Determine the (X, Y) coordinate at the center of the cell enclosing the given text.  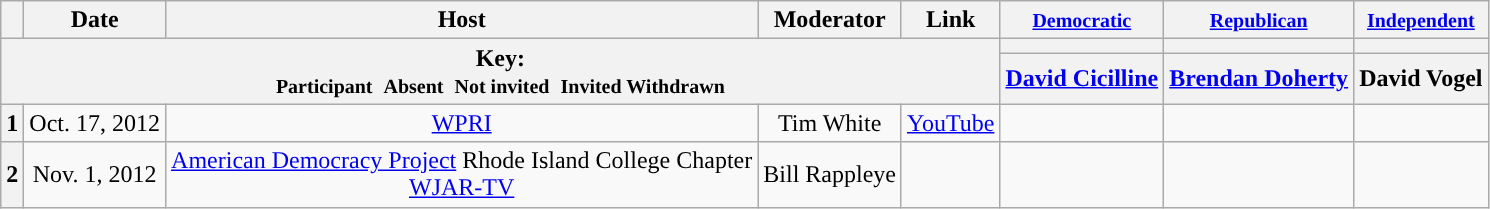
WPRI (462, 123)
2 (12, 174)
American Democracy Project Rhode Island College ChapterWJAR-TV (462, 174)
Oct. 17, 2012 (95, 123)
Date (95, 20)
David Cicilline (1082, 78)
Republican (1259, 20)
Brendan Doherty (1259, 78)
Moderator (830, 20)
Bill Rappleye (830, 174)
Key: Participant Absent Not invited Invited Withdrawn (500, 72)
Independent (1421, 20)
Link (950, 20)
1 (12, 123)
YouTube (950, 123)
Host (462, 20)
David Vogel (1421, 78)
Democratic (1082, 20)
Nov. 1, 2012 (95, 174)
Tim White (830, 123)
